Extract the [X, Y] coordinate from the center of the cell holding the provided text.  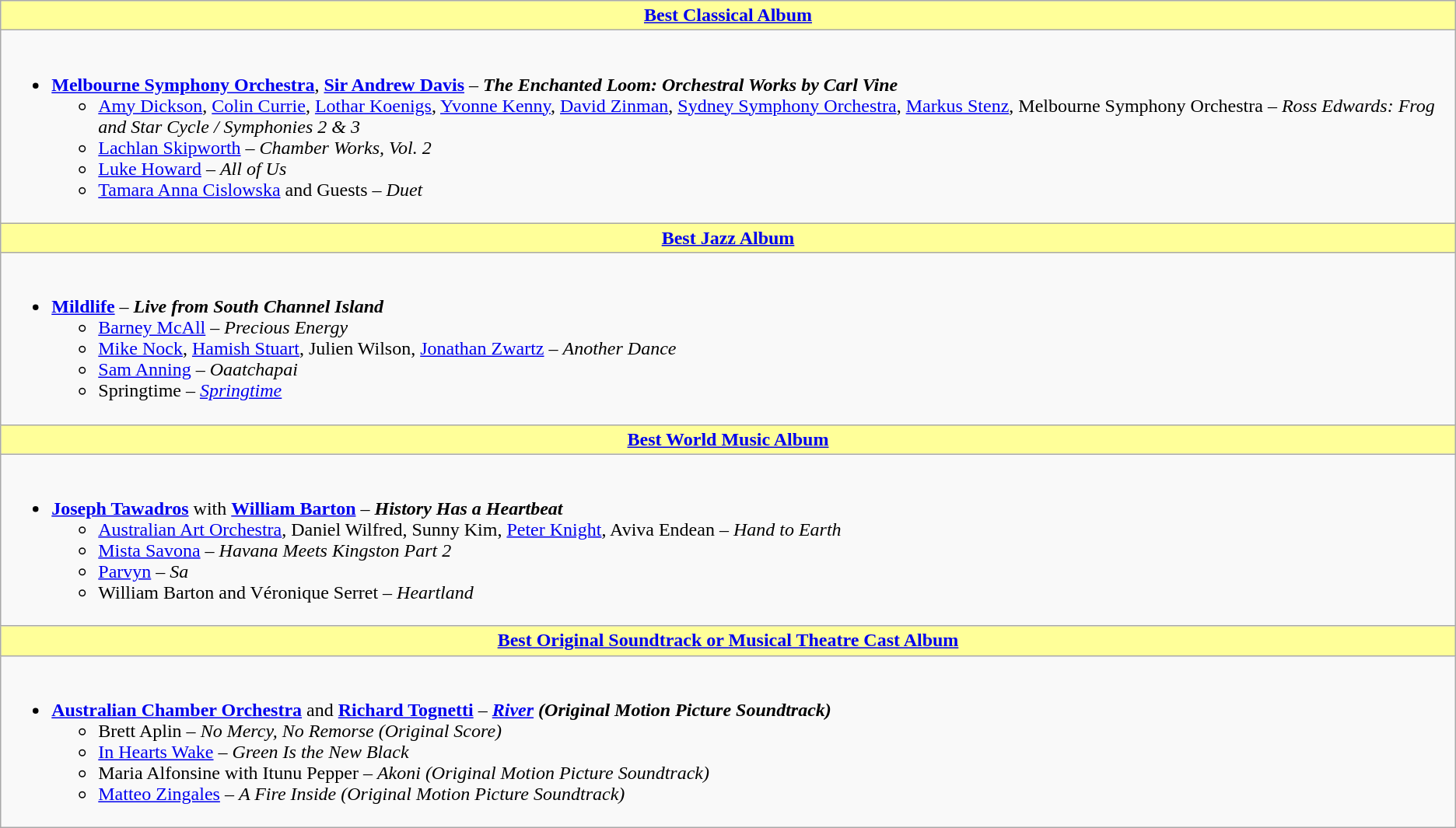
Best Jazz Album [728, 238]
Best Classical Album [728, 16]
Best Original Soundtrack or Musical Theatre Cast Album [728, 641]
Best World Music Album [728, 439]
